Detect which cell encompasses the target text, then output its [X, Y] center coordinate. 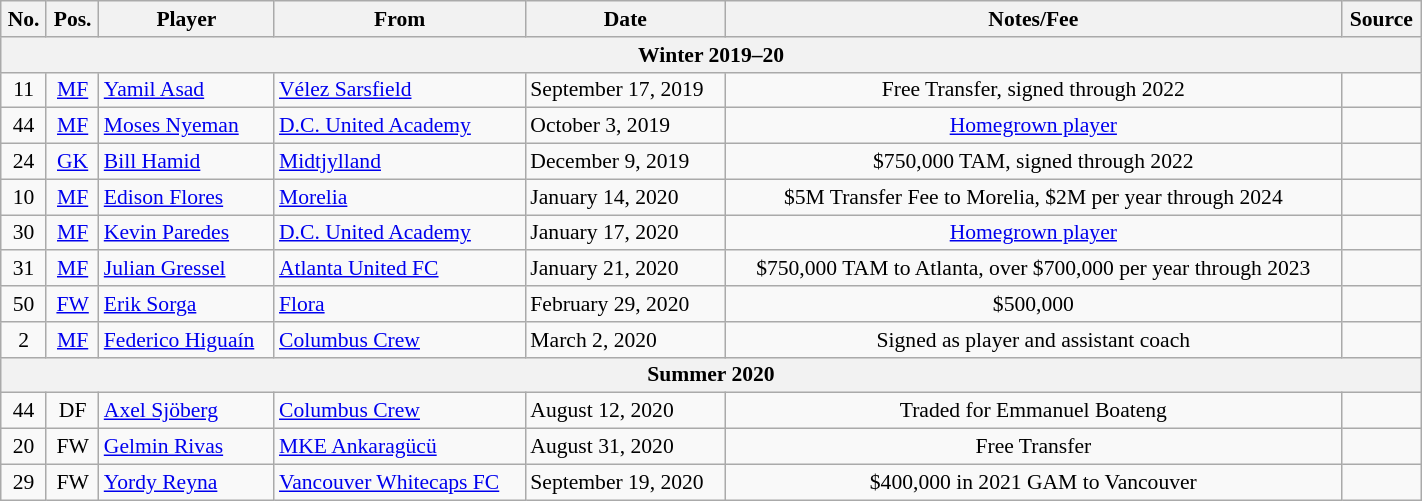
Morelia [400, 197]
GK [72, 162]
Signed as player and assistant coach [1033, 340]
20 [24, 447]
Summer 2020 [711, 375]
August 12, 2020 [625, 411]
August 31, 2020 [625, 447]
Bill Hamid [186, 162]
No. [24, 19]
Notes/Fee [1033, 19]
$500,000 [1033, 304]
Axel Sjöberg [186, 411]
$750,000 TAM to Atlanta, over $700,000 per year through 2023 [1033, 269]
October 3, 2019 [625, 126]
December 9, 2019 [625, 162]
11 [24, 90]
Vancouver Whitecaps FC [400, 482]
January 21, 2020 [625, 269]
From [400, 19]
September 17, 2019 [625, 90]
Traded for Emmanuel Boateng [1033, 411]
Yordy Reyna [186, 482]
Moses Nyeman [186, 126]
Free Transfer, signed through 2022 [1033, 90]
31 [24, 269]
DF [72, 411]
Date [625, 19]
Atlanta United FC [400, 269]
Free Transfer [1033, 447]
Edison Flores [186, 197]
10 [24, 197]
$750,000 TAM, signed through 2022 [1033, 162]
Erik Sorga [186, 304]
Kevin Paredes [186, 233]
Winter 2019–20 [711, 55]
Flora [400, 304]
Vélez Sarsfield [400, 90]
29 [24, 482]
2 [24, 340]
Federico Higuaín [186, 340]
$5M Transfer Fee to Morelia, $2M per year through 2024 [1033, 197]
January 17, 2020 [625, 233]
Gelmin Rivas [186, 447]
Player [186, 19]
24 [24, 162]
30 [24, 233]
Yamil Asad [186, 90]
February 29, 2020 [625, 304]
Source [1381, 19]
September 19, 2020 [625, 482]
January 14, 2020 [625, 197]
$400,000 in 2021 GAM to Vancouver [1033, 482]
Julian Gressel [186, 269]
50 [24, 304]
Pos. [72, 19]
March 2, 2020 [625, 340]
MKE Ankaragücü [400, 447]
Midtjylland [400, 162]
